Detect which cell encompasses the target text, then output its [X, Y] center coordinate. 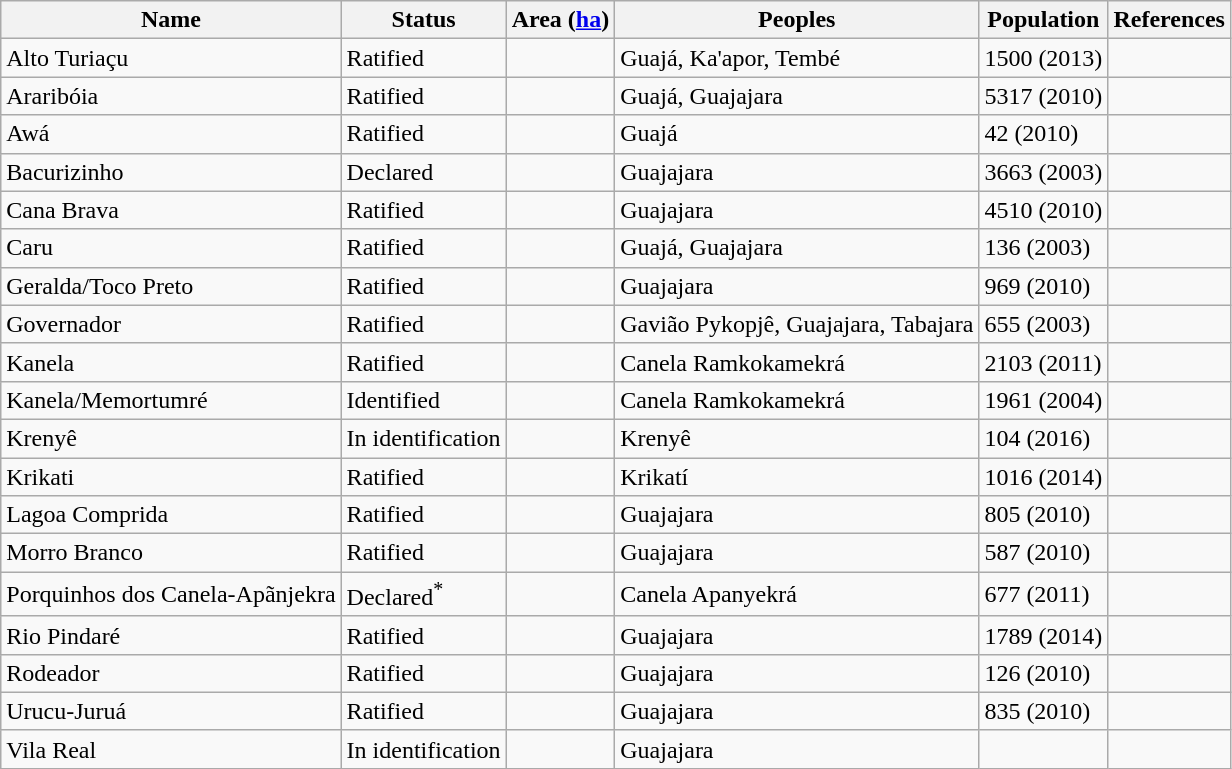
Governador [171, 324]
677 (2011) [1044, 594]
5317 (2010) [1044, 96]
Identified [424, 400]
Kanela [171, 362]
587 (2010) [1044, 553]
969 (2010) [1044, 286]
104 (2016) [1044, 438]
Peoples [797, 20]
126 (2010) [1044, 673]
Morro Branco [171, 553]
136 (2003) [1044, 248]
Krikati [171, 477]
Geralda/Toco Preto [171, 286]
Cana Brava [171, 210]
1500 (2013) [1044, 58]
Bacurizinho [171, 172]
Vila Real [171, 749]
1789 (2014) [1044, 635]
1016 (2014) [1044, 477]
Rodeador [171, 673]
Porquinhos dos Canela-Apãnjekra [171, 594]
Area (ha) [560, 20]
Population [1044, 20]
Krikatí [797, 477]
Canela Apanyekrá [797, 594]
References [1170, 20]
Urucu-Juruá [171, 711]
655 (2003) [1044, 324]
1961 (2004) [1044, 400]
Rio Pindaré [171, 635]
Name [171, 20]
Lagoa Comprida [171, 515]
Awá [171, 134]
Araribóia [171, 96]
Guajá, Ka'apor, Tembé [797, 58]
Declared* [424, 594]
Kanela/Memortumré [171, 400]
835 (2010) [1044, 711]
805 (2010) [1044, 515]
Declared [424, 172]
Caru [171, 248]
Status [424, 20]
Alto Turiaçu [171, 58]
Gavião Pykopjê, Guajajara, Tabajara [797, 324]
4510 (2010) [1044, 210]
Guajá [797, 134]
42 (2010) [1044, 134]
3663 (2003) [1044, 172]
2103 (2011) [1044, 362]
